Output the (X, Y) coordinate of the center of the cell containing the given text.  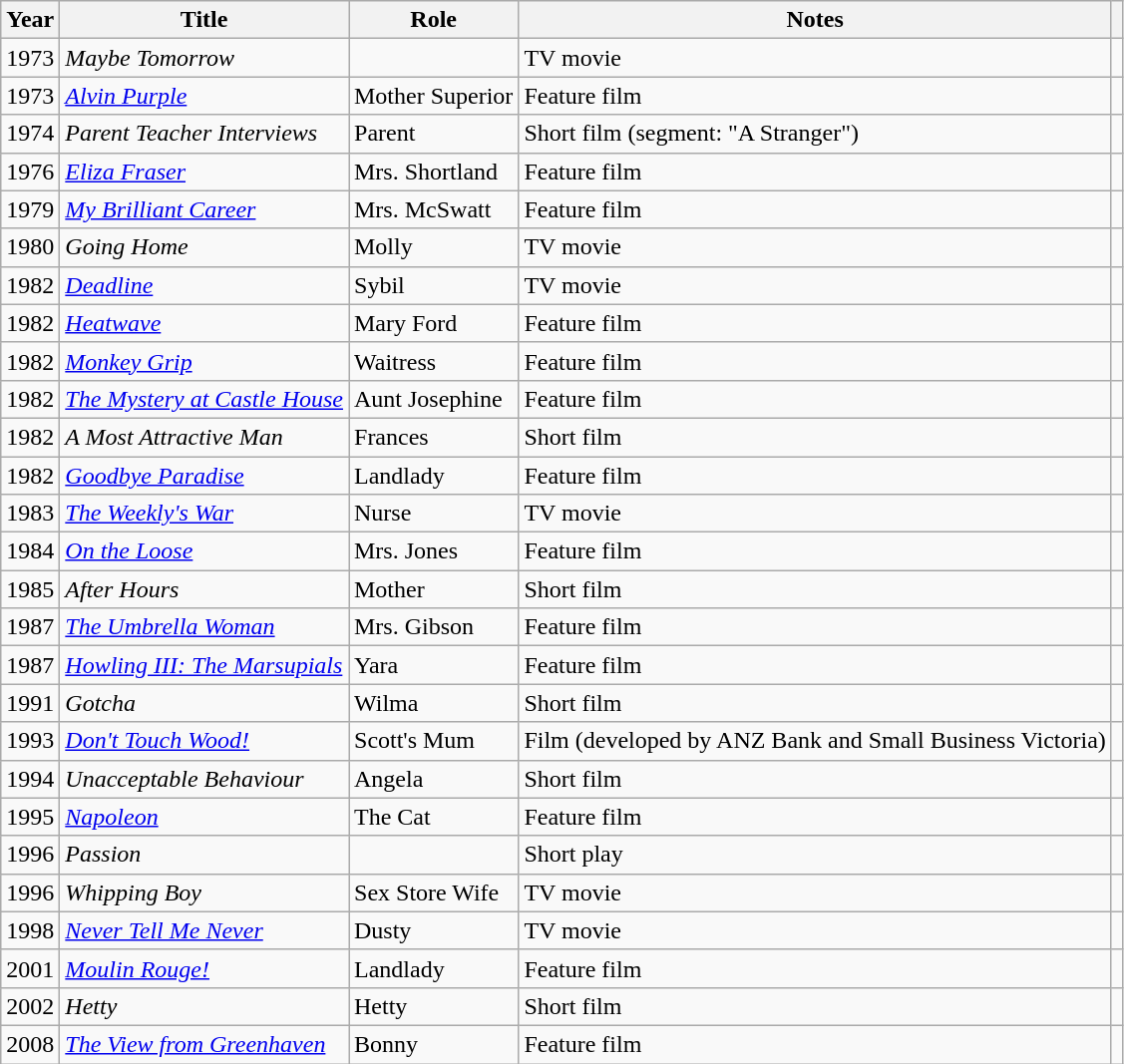
1993 (30, 741)
1995 (30, 817)
Going Home (204, 247)
Unacceptable Behaviour (204, 779)
The Cat (434, 817)
Heatwave (204, 323)
A Most Attractive Man (204, 437)
1983 (30, 514)
Sex Store Wife (434, 892)
The Weekly's War (204, 514)
Film (developed by ANZ Bank and Small Business Victoria) (815, 741)
Bonny (434, 1044)
Wilma (434, 703)
Waitress (434, 361)
Goodbye Paradise (204, 476)
Sybil (434, 285)
1994 (30, 779)
Don't Touch Wood! (204, 741)
Angela (434, 779)
Title (204, 20)
Napoleon (204, 817)
Deadline (204, 285)
Never Tell Me Never (204, 930)
Year (30, 20)
1976 (30, 172)
1980 (30, 247)
Monkey Grip (204, 361)
Mother (434, 589)
Mrs. Gibson (434, 627)
Notes (815, 20)
Parent Teacher Interviews (204, 134)
Alvin Purple (204, 96)
The View from Greenhaven (204, 1044)
2008 (30, 1044)
Mrs. Jones (434, 551)
On the Loose (204, 551)
Frances (434, 437)
Short film (segment: "A Stranger") (815, 134)
The Mystery at Castle House (204, 399)
After Hours (204, 589)
2002 (30, 1006)
1985 (30, 589)
1998 (30, 930)
1974 (30, 134)
Passion (204, 855)
Maybe Tomorrow (204, 58)
Aunt Josephine (434, 399)
Howling III: The Marsupials (204, 665)
Nurse (434, 514)
Gotcha (204, 703)
1991 (30, 703)
Whipping Boy (204, 892)
Mrs. McSwatt (434, 209)
Mrs. Shortland (434, 172)
Moulin Rouge! (204, 968)
Yara (434, 665)
1979 (30, 209)
Scott's Mum (434, 741)
Mary Ford (434, 323)
Mother Superior (434, 96)
1984 (30, 551)
Short play (815, 855)
The Umbrella Woman (204, 627)
Dusty (434, 930)
Parent (434, 134)
Molly (434, 247)
2001 (30, 968)
Role (434, 20)
Eliza Fraser (204, 172)
My Brilliant Career (204, 209)
